Detect which cell encompasses the target text, then output its (X, Y) center coordinate. 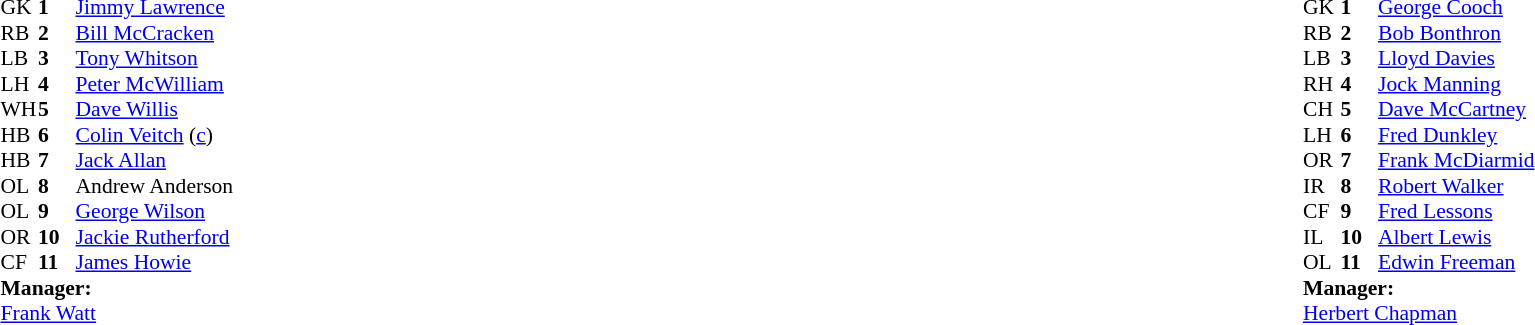
Dave McCartney (1456, 109)
Peter McWilliam (155, 84)
Bob Bonthron (1456, 33)
Fred Lessons (1456, 211)
Tony Whitson (155, 59)
Fred Dunkley (1456, 135)
Bill McCracken (155, 33)
Jack Allan (155, 161)
Edwin Freeman (1456, 263)
Jock Manning (1456, 84)
Andrew Anderson (155, 186)
Colin Veitch (c) (155, 135)
George Wilson (155, 211)
Robert Walker (1456, 186)
CH (1322, 109)
Jackie Rutherford (155, 237)
WH (19, 109)
Dave Willis (155, 109)
IL (1322, 237)
RH (1322, 84)
IR (1322, 186)
James Howie (155, 263)
Frank McDiarmid (1456, 161)
Lloyd Davies (1456, 59)
Albert Lewis (1456, 237)
